Output the (X, Y) coordinate of the center of the cell containing the given text.  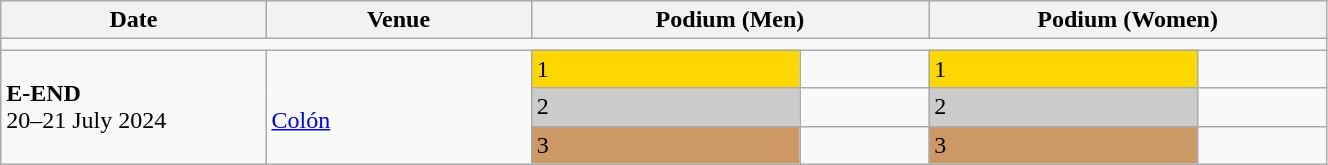
Colón (398, 107)
Podium (Women) (1128, 20)
E-END 20–21 July 2024 (134, 107)
Venue (398, 20)
Date (134, 20)
Podium (Men) (730, 20)
